Identify which cell holds the provided text, then report its (x, y) central coordinate. 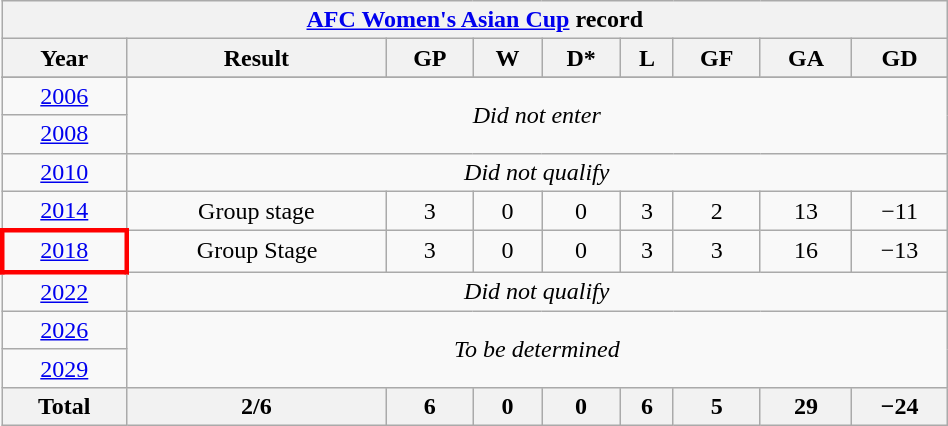
29 (806, 406)
To be determined (536, 349)
GA (806, 58)
2014 (64, 211)
Year (64, 58)
GD (900, 58)
2022 (64, 292)
16 (806, 252)
2010 (64, 172)
GP (430, 58)
−24 (900, 406)
AFC Women's Asian Cup record (474, 20)
2/6 (256, 406)
2026 (64, 330)
2 (716, 211)
D* (582, 58)
2006 (64, 96)
2008 (64, 134)
Group stage (256, 211)
Total (64, 406)
5 (716, 406)
−11 (900, 211)
Did not enter (536, 115)
GF (716, 58)
−13 (900, 252)
2029 (64, 368)
Result (256, 58)
13 (806, 211)
Group Stage (256, 252)
W (507, 58)
2018 (64, 252)
L (648, 58)
